Scan for the cell matching the given text and deliver its (x, y) coordinate at center. 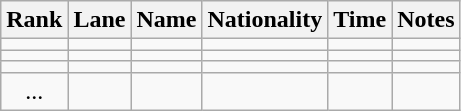
Rank (34, 20)
Time (360, 20)
Name (166, 20)
Notes (426, 20)
Lane (100, 20)
... (34, 91)
Nationality (265, 20)
